Return (X, Y) of the center of cell containing provided text 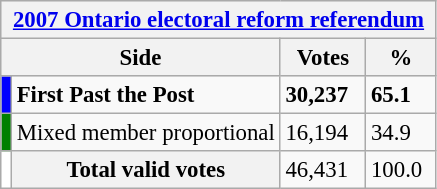
Total valid votes (146, 170)
% (402, 58)
Mixed member proportional (146, 133)
34.9 (402, 133)
30,237 (323, 95)
100.0 (402, 170)
Side (140, 58)
16,194 (323, 133)
65.1 (402, 95)
Votes (323, 58)
2007 Ontario electoral reform referendum (219, 20)
First Past the Post (146, 95)
46,431 (323, 170)
